Return the [x, y] coordinate for the center point of the cell that contains the specified text.  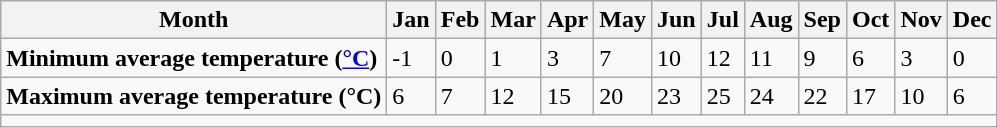
20 [623, 96]
Apr [567, 20]
Minimum average temperature (°C) [194, 58]
-1 [411, 58]
Aug [771, 20]
Nov [921, 20]
9 [822, 58]
Jun [676, 20]
Month [194, 20]
Dec [972, 20]
11 [771, 58]
Sep [822, 20]
23 [676, 96]
24 [771, 96]
Jan [411, 20]
Feb [460, 20]
Mar [513, 20]
Maximum average temperature (°C) [194, 96]
25 [722, 96]
15 [567, 96]
May [623, 20]
1 [513, 58]
Oct [870, 20]
17 [870, 96]
Jul [722, 20]
22 [822, 96]
